For the text-containing cell, return its midpoint in (X, Y) coordinate format. 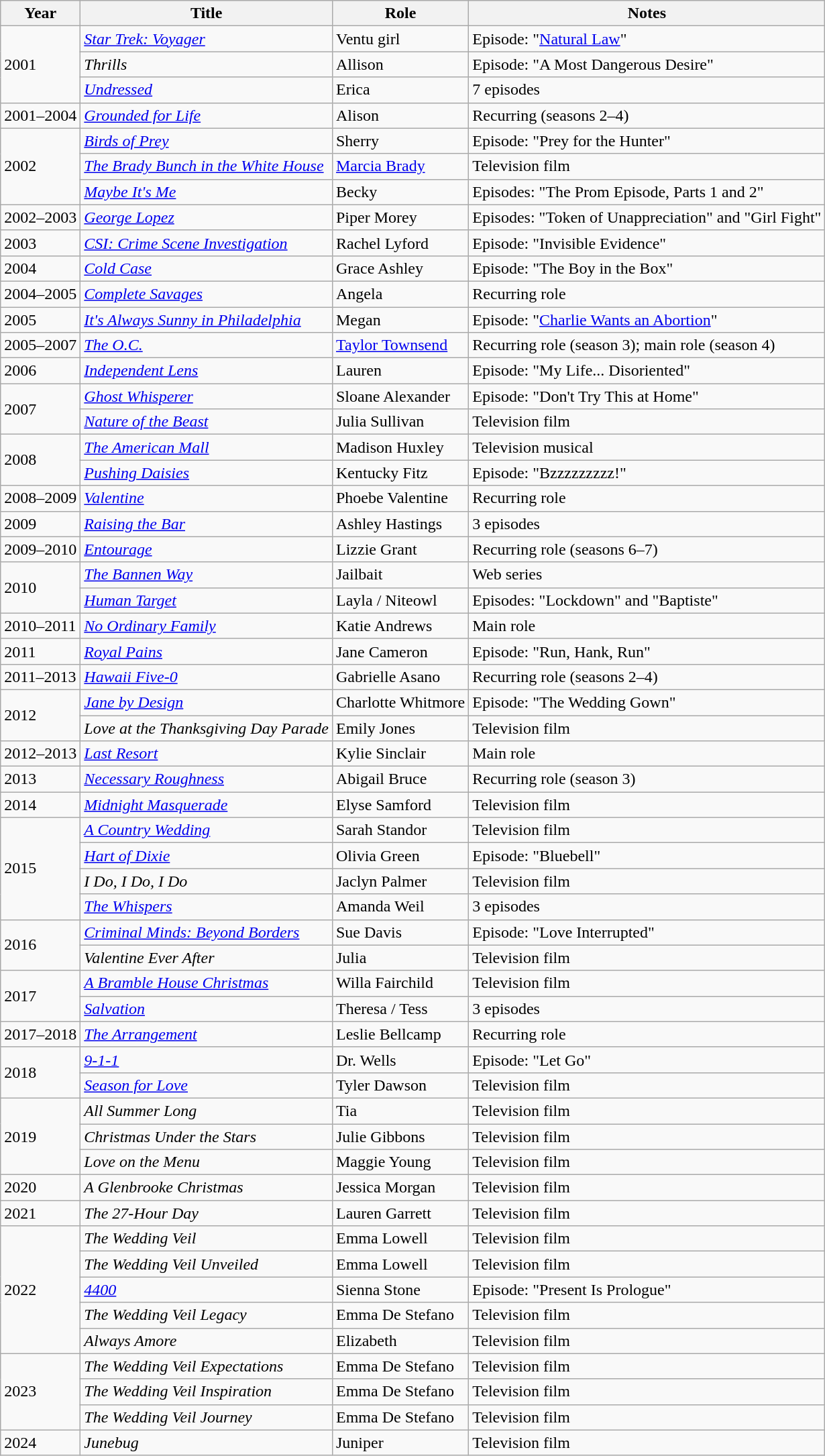
Episode: "The Wedding Gown" (647, 702)
Alison (400, 115)
2017 (40, 996)
Episode: "Run, Hank, Run" (647, 651)
Erica (400, 90)
Recurring (seasons 2–4) (647, 115)
Kentucky Fitz (400, 473)
Gabrielle Asano (400, 677)
Sue Davis (400, 932)
Ghost Whisperer (207, 396)
No Ordinary Family (207, 626)
2001 (40, 64)
Episode: "The Boy in the Box" (647, 268)
Julia Sullivan (400, 422)
Human Target (207, 600)
Season for Love (207, 1085)
Valentine Ever After (207, 958)
Episode: "Love Interrupted" (647, 932)
Episode: "A Most Dangerous Desire" (647, 64)
Tia (400, 1111)
It's Always Sunny in Philadelphia (207, 320)
2011 (40, 651)
A Country Wedding (207, 830)
Junebug (207, 1443)
The Wedding Veil (207, 1239)
Juniper (400, 1443)
Episodes: "Lockdown" and "Baptiste" (647, 600)
Sarah Standor (400, 830)
The Wedding Veil Unveiled (207, 1264)
Olivia Green (400, 856)
2003 (40, 243)
Sloane Alexander (400, 396)
The 27-Hour Day (207, 1213)
Episode: "My Life... Disoriented" (647, 371)
Episodes: "Token of Unappreciation" and "Girl Fight" (647, 217)
2012–2013 (40, 754)
Recurring role (seasons 6–7) (647, 549)
Hawaii Five-0 (207, 677)
Valentine (207, 498)
Jessica Morgan (400, 1188)
2005–2007 (40, 345)
The Wedding Veil Expectations (207, 1366)
Charlotte Whitmore (400, 702)
Marcia Brady (400, 166)
Episodes: "The Prom Episode, Parts 1 and 2" (647, 192)
2021 (40, 1213)
The Wedding Veil Legacy (207, 1315)
Maggie Young (400, 1162)
Madison Huxley (400, 447)
Entourage (207, 549)
Royal Pains (207, 651)
The Bannen Way (207, 575)
2023 (40, 1392)
Episode: "Present Is Prologue" (647, 1290)
2016 (40, 945)
9-1-1 (207, 1060)
Jane Cameron (400, 651)
Lizzie Grant (400, 549)
George Lopez (207, 217)
Willa Fairchild (400, 983)
Rachel Lyford (400, 243)
Katie Andrews (400, 626)
2001–2004 (40, 115)
2002 (40, 166)
The Arrangement (207, 1034)
2011–2013 (40, 677)
Episode: "Invisible Evidence" (647, 243)
Tyler Dawson (400, 1085)
Criminal Minds: Beyond Borders (207, 932)
2014 (40, 805)
2024 (40, 1443)
Theresa / Tess (400, 1009)
2009 (40, 524)
Taylor Townsend (400, 345)
Last Resort (207, 754)
Nature of the Beast (207, 422)
Raising the Bar (207, 524)
Christmas Under the Stars (207, 1137)
Becky (400, 192)
2010 (40, 587)
Episode: "Natural Law" (647, 39)
Title (207, 13)
Episode: "Charlie Wants an Abortion" (647, 320)
A Glenbrooke Christmas (207, 1188)
Leslie Bellcamp (400, 1034)
Elyse Samford (400, 805)
Grace Ashley (400, 268)
2020 (40, 1188)
The American Mall (207, 447)
Episode: "Don't Try This at Home" (647, 396)
Star Trek: Voyager (207, 39)
Maybe It's Me (207, 192)
2004–2005 (40, 294)
Web series (647, 575)
Love at the Thanksgiving Day Parade (207, 728)
Always Amore (207, 1341)
Grounded for Life (207, 115)
2009–2010 (40, 549)
Jane by Design (207, 702)
Julie Gibbons (400, 1137)
2013 (40, 779)
Sienna Stone (400, 1290)
Thrills (207, 64)
All Summer Long (207, 1111)
2012 (40, 715)
Love on the Menu (207, 1162)
Television musical (647, 447)
2019 (40, 1136)
Dr. Wells (400, 1060)
2017–2018 (40, 1034)
Episode: "Prey for the Hunter" (647, 141)
2010–2011 (40, 626)
Hart of Dixie (207, 856)
Recurring role (season 3) (647, 779)
Notes (647, 13)
Ashley Hastings (400, 524)
Midnight Masquerade (207, 805)
Episode: "Bzzzzzzzzz!" (647, 473)
I Do, I Do, I Do (207, 881)
Kylie Sinclair (400, 754)
2002–2003 (40, 217)
Episode: "Bluebell" (647, 856)
Phoebe Valentine (400, 498)
4400 (207, 1290)
Allison (400, 64)
2008–2009 (40, 498)
Episode: "Let Go" (647, 1060)
The O.C. (207, 345)
The Brady Bunch in the White House (207, 166)
Birds of Prey (207, 141)
2015 (40, 869)
The Wedding Veil Inspiration (207, 1392)
2007 (40, 409)
Emily Jones (400, 728)
Sherry (400, 141)
CSI: Crime Scene Investigation (207, 243)
A Bramble House Christmas (207, 983)
Ventu girl (400, 39)
Pushing Daisies (207, 473)
Jailbait (400, 575)
Necessary Roughness (207, 779)
Salvation (207, 1009)
Elizabeth (400, 1341)
Independent Lens (207, 371)
Recurring role (season 3); main role (season 4) (647, 345)
Jaclyn Palmer (400, 881)
Piper Morey (400, 217)
2008 (40, 460)
Role (400, 13)
Undressed (207, 90)
Lauren (400, 371)
The Wedding Veil Journey (207, 1417)
2004 (40, 268)
Angela (400, 294)
7 episodes (647, 90)
Recurring role (seasons 2–4) (647, 677)
The Whispers (207, 907)
Julia (400, 958)
2022 (40, 1290)
Amanda Weil (400, 907)
2018 (40, 1072)
Year (40, 13)
Lauren Garrett (400, 1213)
Layla / Niteowl (400, 600)
2005 (40, 320)
Cold Case (207, 268)
Abigail Bruce (400, 779)
Megan (400, 320)
2006 (40, 371)
Complete Savages (207, 294)
